Provide the (x, y) coordinate of the cell's center where the given text is located.  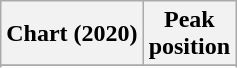
Chart (2020) (72, 34)
Peakposition (189, 34)
